Identify which cell holds the provided text, then report its [x, y] central coordinate. 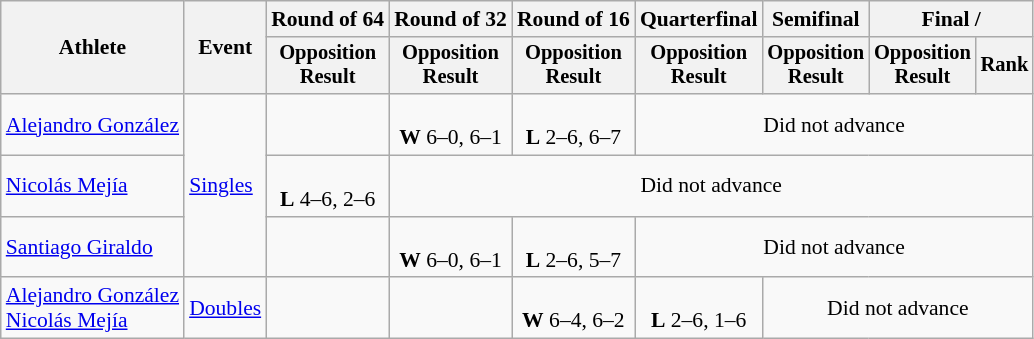
Alejandro González [92, 124]
Semifinal [816, 19]
Doubles [225, 308]
Round of 16 [574, 19]
Singles [225, 186]
Round of 64 [328, 19]
L 4–6, 2–6 [328, 186]
Event [225, 48]
W 6–4, 6–2 [574, 308]
Final / [951, 19]
L 2–6, 5–7 [574, 248]
Athlete [92, 48]
L 2–6, 1–6 [699, 308]
Nicolás Mejía [92, 186]
Quarterfinal [699, 19]
Santiago Giraldo [92, 248]
Round of 32 [450, 19]
Alejandro GonzálezNicolás Mejía [92, 308]
Rank [1005, 66]
L 2–6, 6–7 [574, 124]
